From the cell containing the given text, extract its center point as [X, Y] coordinate. 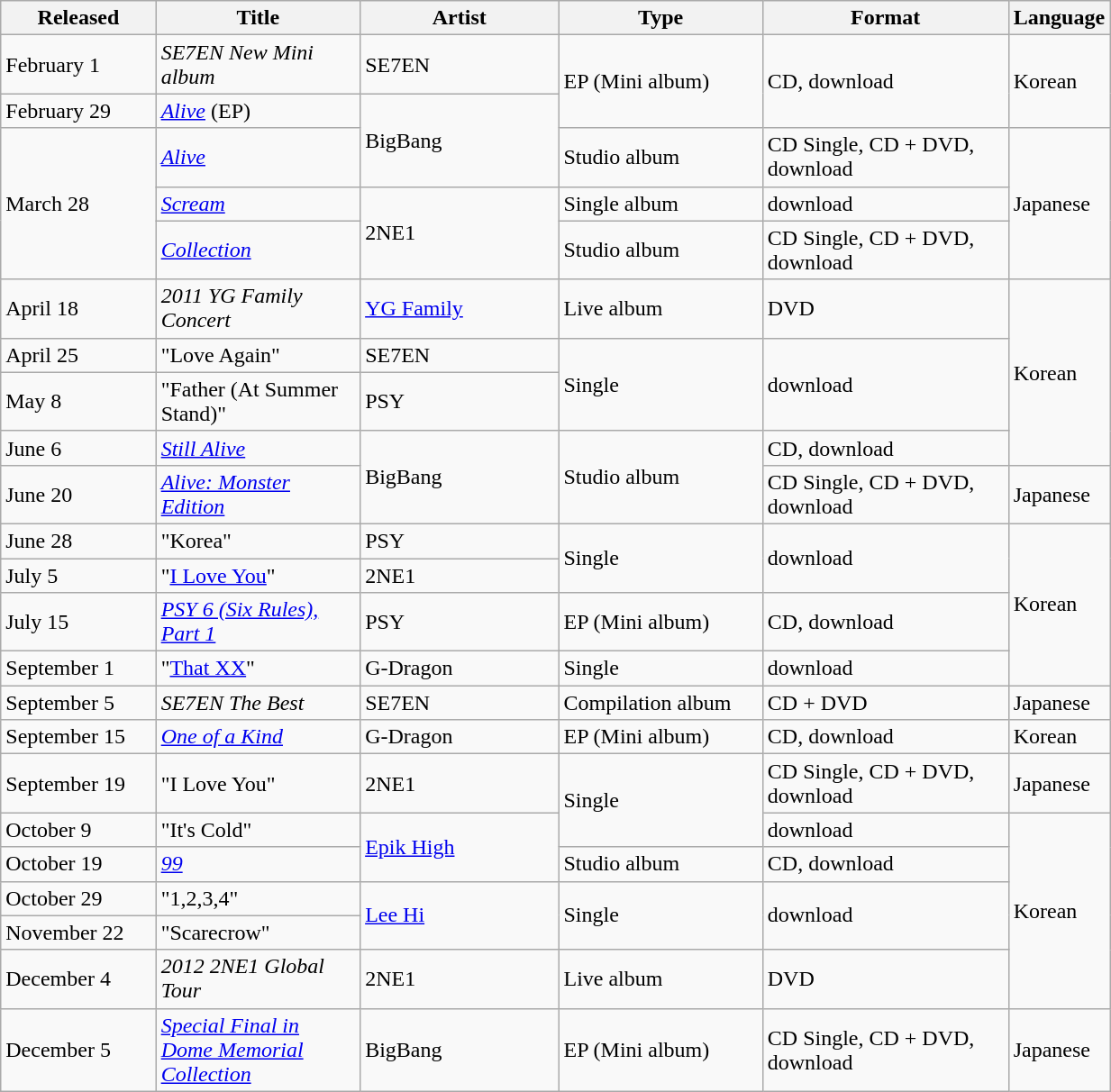
2011 YG Family Concert [258, 308]
2012 2NE1 Global Tour [258, 978]
"1,2,3,4" [258, 898]
"Scarecrow" [258, 933]
CD + DVD [885, 703]
Scream [258, 204]
October 9 [78, 830]
"Korea" [258, 541]
Collection [258, 250]
April 25 [78, 355]
October 19 [78, 864]
99 [258, 864]
March 28 [78, 204]
Single album [660, 204]
SE7EN New Mini album [258, 65]
Artist [460, 18]
Lee Hi [460, 915]
Alive: Monster Edition [258, 494]
May 8 [78, 402]
September 19 [78, 784]
December 5 [78, 1050]
October 29 [78, 898]
February 1 [78, 65]
July 15 [78, 622]
June 20 [78, 494]
April 18 [78, 308]
PSY 6 (Six Rules), Part 1 [258, 622]
September 5 [78, 703]
July 5 [78, 576]
February 29 [78, 111]
Released [78, 18]
September 1 [78, 669]
"Love Again" [258, 355]
Language [1059, 18]
September 15 [78, 737]
June 6 [78, 448]
"Father (At Summer Stand)" [258, 402]
Epik High [460, 847]
November 22 [78, 933]
Alive (EP) [258, 111]
Compilation album [660, 703]
"It's Cold" [258, 830]
Format [885, 18]
Alive [258, 157]
YG Family [460, 308]
SE7EN The Best [258, 703]
One of a Kind [258, 737]
June 28 [78, 541]
Type [660, 18]
Special Final in Dome Memorial Collection [258, 1050]
December 4 [78, 978]
Title [258, 18]
"That XX" [258, 669]
Still Alive [258, 448]
